From the cell containing the given text, extract its center point as [X, Y] coordinate. 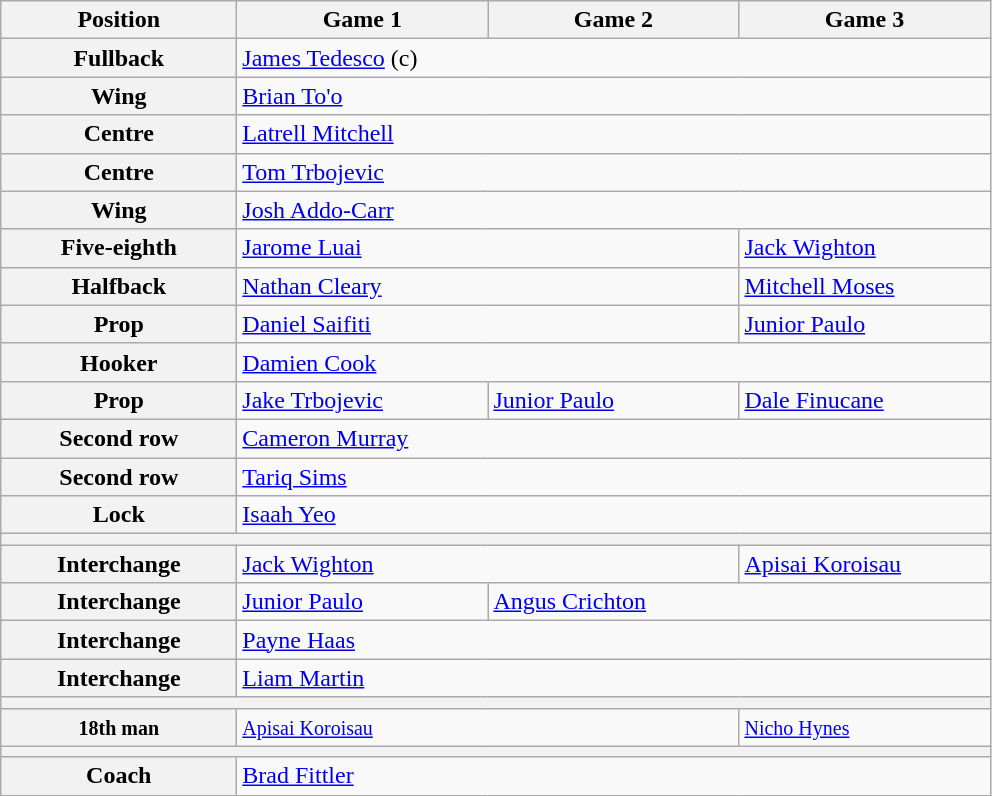
Tom Trbojevic [614, 172]
Position [119, 20]
Jake Trbojevic [362, 400]
Lock [119, 515]
Brad Fittler [614, 776]
Game 2 [614, 20]
Brian To'o [614, 96]
James Tedesco (c) [614, 58]
Latrell Mitchell [614, 134]
Game 3 [864, 20]
Josh Addo-Carr [614, 210]
Mitchell Moses [864, 286]
Coach [119, 776]
Tariq Sims [614, 477]
18th man [119, 727]
Halfback [119, 286]
Angus Crichton [739, 602]
Jarome Luai [488, 248]
Damien Cook [614, 362]
Game 1 [362, 20]
Dale Finucane [864, 400]
Nicho Hynes [864, 727]
Daniel Saifiti [488, 324]
Five-eighth [119, 248]
Cameron Murray [614, 438]
Hooker [119, 362]
Payne Haas [614, 640]
Nathan Cleary [488, 286]
Liam Martin [614, 678]
Isaah Yeo [614, 515]
Fullback [119, 58]
